Determine the [X, Y] coordinate at the center of the cell enclosing the given text.  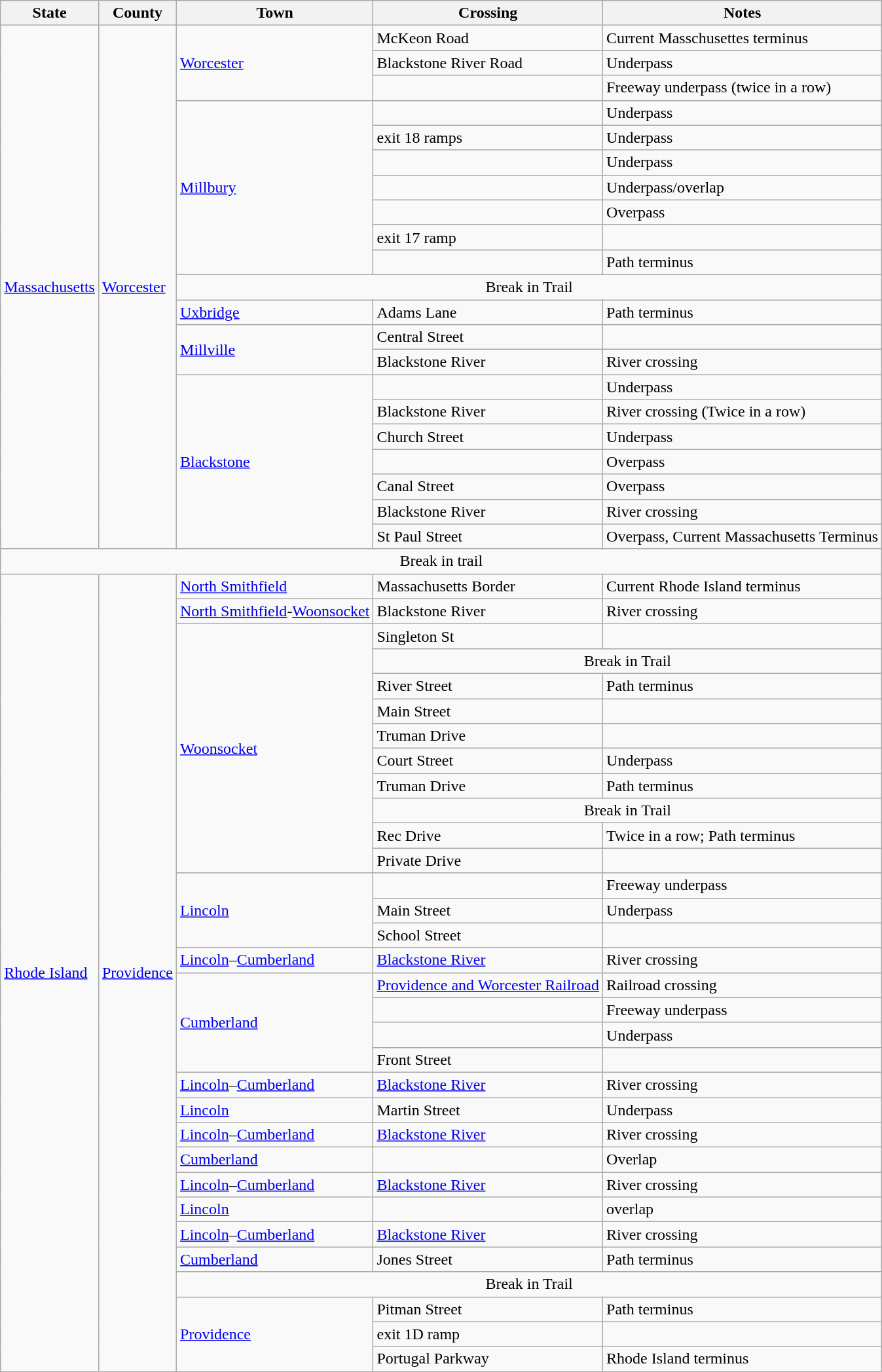
Court Street [488, 761]
North Smithfield [275, 586]
Railroad crossing [743, 985]
Adams Lane [488, 312]
Rec Drive [488, 836]
Martin Street [488, 1110]
North Smithfield-Woonsocket [275, 611]
Pitman Street [488, 1309]
Singleton St [488, 636]
Crossing [488, 13]
Providence and Worcester Railroad [488, 985]
Twice in a row; Path terminus [743, 836]
Overlap [743, 1160]
McKeon Road [488, 38]
Rhode Island [50, 973]
Blackstone [275, 462]
Uxbridge [275, 312]
Massachusetts [50, 287]
Current Rhode Island terminus [743, 586]
Central Street [488, 337]
Town [275, 13]
Freeway underpass (twice in a row) [743, 88]
exit 17 ramp [488, 237]
River Street [488, 686]
overlap [743, 1210]
Portugal Parkway [488, 1359]
Jones Street [488, 1259]
Canal Street [488, 487]
School Street [488, 935]
Blackstone River Road [488, 63]
Private Drive [488, 861]
River crossing (Twice in a row) [743, 412]
Massachusetts Border [488, 586]
State [50, 13]
Break in trail [441, 561]
Church Street [488, 437]
Woonsocket [275, 748]
Rhode Island terminus [743, 1359]
Millville [275, 350]
St Paul Street [488, 536]
Overpass, Current Massachusetts Terminus [743, 536]
exit 1D ramp [488, 1334]
Front Street [488, 1060]
Underpass/overlap [743, 187]
Current Masschusettes terminus [743, 38]
exit 18 ramps [488, 138]
County [138, 13]
Notes [743, 13]
Millbury [275, 187]
